For the text-containing cell, return its midpoint in (X, Y) coordinate format. 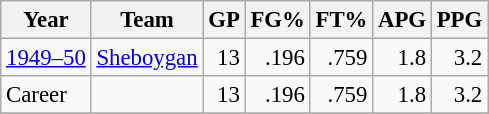
FT% (342, 20)
1949–50 (46, 58)
Career (46, 95)
GP (224, 20)
PPG (459, 20)
Team (147, 20)
APG (402, 20)
FG% (278, 20)
Year (46, 20)
Sheboygan (147, 58)
